For the text-containing cell, return its midpoint in [x, y] coordinate format. 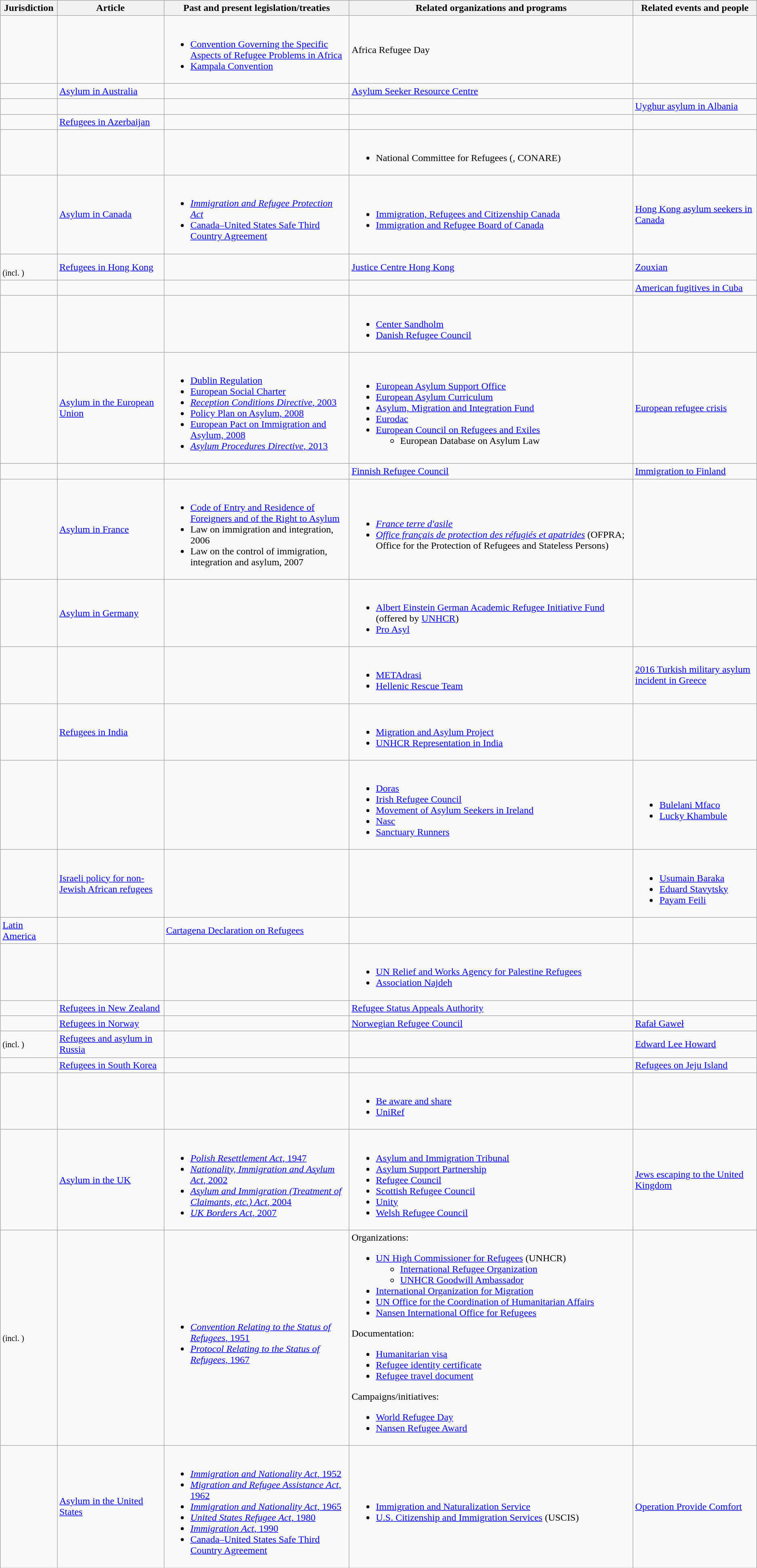
Usumain BarakaEduard StavytskyPayam Feili [695, 884]
Cartagena Declaration on Refugees [256, 931]
Migration and Asylum ProjectUNHCR Representation in India [491, 732]
European refugee crisis [695, 408]
Convention Relating to the Status of Refugees, 1951Protocol Relating to the Status of Refugees, 1967 [256, 1338]
Albert Einstein German Academic Refugee Initiative Fund (offered by UNHCR)Pro Asyl [491, 613]
Norwegian Refugee Council [491, 1023]
Bulelani MfacoLucky Khambule [695, 805]
Past and present legislation/treaties [256, 8]
Article [110, 8]
Jurisdiction [29, 8]
Rafał Gaweł [695, 1023]
2016 Turkish military asylum incident in Greece [695, 675]
Asylum in the European Union [110, 408]
Refugees in South Korea [110, 1065]
Asylum in Australia [110, 91]
National Committee for Refugees (, CONARE) [491, 152]
Israeli policy for non-Jewish African refugees [110, 884]
Refugees in Norway [110, 1023]
Refugees on Jeju Island [695, 1065]
Asylum in France [110, 529]
Refugees in Azerbaijan [110, 122]
American fugitives in Cuba [695, 288]
Related events and people [695, 8]
France terre d'asileOffice français de protection des réfugiés et apatrides (OFPRA; Office for the Protection of Refugees and Stateless Persons) [491, 529]
Refugees in Hong Kong [110, 267]
Refugee Status Appeals Authority [491, 1008]
Jews escaping to the United Kingdom [695, 1180]
Asylum Seeker Resource Centre [491, 91]
Africa Refugee Day [491, 49]
Immigration to Finland [695, 471]
Center SandholmDanish Refugee Council [491, 324]
Refugees and asylum in Russia [110, 1044]
METAdrasiHellenic Rescue Team [491, 675]
Immigration and Refugee Protection ActCanada–United States Safe Third Country Agreement [256, 214]
Refugees in India [110, 732]
Asylum in the United States [110, 1506]
Hong Kong asylum seekers in Canada [695, 214]
Be aware and shareUniRef [491, 1101]
Operation Provide Comfort [695, 1506]
Edward Lee Howard [695, 1044]
Zouxian [695, 267]
Uyghur asylum in Albania [695, 106]
UN Relief and Works Agency for Palestine RefugeesAssociation Najdeh [491, 972]
Asylum in the UK [110, 1180]
Justice Centre Hong Kong [491, 267]
Latin America [29, 931]
Immigration, Refugees and Citizenship CanadaImmigration and Refugee Board of Canada [491, 214]
Refugees in New Zealand [110, 1008]
Convention Governing the Specific Aspects of Refugee Problems in AfricaKampala Convention [256, 49]
Related organizations and programs [491, 8]
DorasIrish Refugee CouncilMovement of Asylum Seekers in IrelandNascSanctuary Runners [491, 805]
Finnish Refugee Council [491, 471]
Immigration and Naturalization ServiceU.S. Citizenship and Immigration Services (USCIS) [491, 1506]
Asylum and Immigration TribunalAsylum Support PartnershipRefugee CouncilScottish Refugee CouncilUnityWelsh Refugee Council [491, 1180]
Asylum in Canada [110, 214]
Asylum in Germany [110, 613]
